Pinpoint the cell where the given text exists, returning its [X, Y] midpoint coordinate. 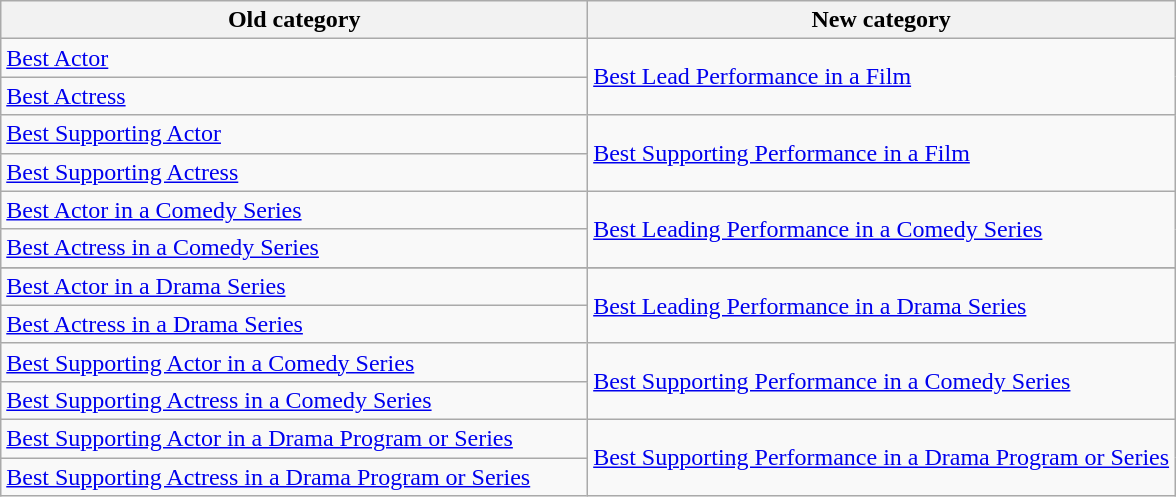
New category [882, 20]
Best Supporting Actress [294, 172]
Best Supporting Performance in a Drama Program or Series [882, 457]
Best Actor [294, 58]
Best Supporting Actress in a Comedy Series [294, 400]
Best Leading Performance in a Comedy Series [882, 229]
Best Actor in a Drama Series [294, 286]
Best Lead Performance in a Film [882, 77]
Best Actor in a Comedy Series [294, 210]
Best Supporting Actor [294, 134]
Best Leading Performance in a Drama Series [882, 305]
Best Actress in a Drama Series [294, 324]
Best Supporting Actor in a Drama Program or Series [294, 438]
Best Actress in a Comedy Series [294, 248]
Old category [294, 20]
Best Supporting Performance in a Film [882, 153]
Best Supporting Actress in a Drama Program or Series [294, 477]
Best Actress [294, 96]
Best Supporting Actor in a Comedy Series [294, 362]
Best Supporting Performance in a Comedy Series [882, 381]
